Find where the given text appears and provide that cell's center as (X, Y) coordinate. 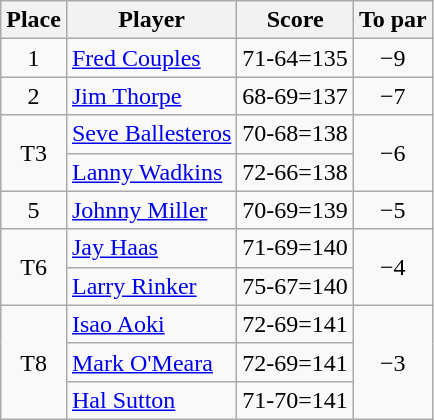
5 (34, 210)
Score (296, 20)
1 (34, 58)
71-70=141 (296, 400)
Jim Thorpe (151, 96)
−9 (392, 58)
Johnny Miller (151, 210)
71-69=140 (296, 248)
Seve Ballesteros (151, 134)
Lanny Wadkins (151, 172)
T8 (34, 362)
Jay Haas (151, 248)
Fred Couples (151, 58)
To par (392, 20)
72-66=138 (296, 172)
Player (151, 20)
71-64=135 (296, 58)
Hal Sutton (151, 400)
Larry Rinker (151, 286)
75-67=140 (296, 286)
2 (34, 96)
−7 (392, 96)
Place (34, 20)
T6 (34, 267)
70-69=139 (296, 210)
−5 (392, 210)
−3 (392, 362)
Isao Aoki (151, 324)
T3 (34, 153)
Mark O'Meara (151, 362)
−6 (392, 153)
−4 (392, 267)
68-69=137 (296, 96)
70-68=138 (296, 134)
